For the text-containing cell, return its midpoint in [X, Y] coordinate format. 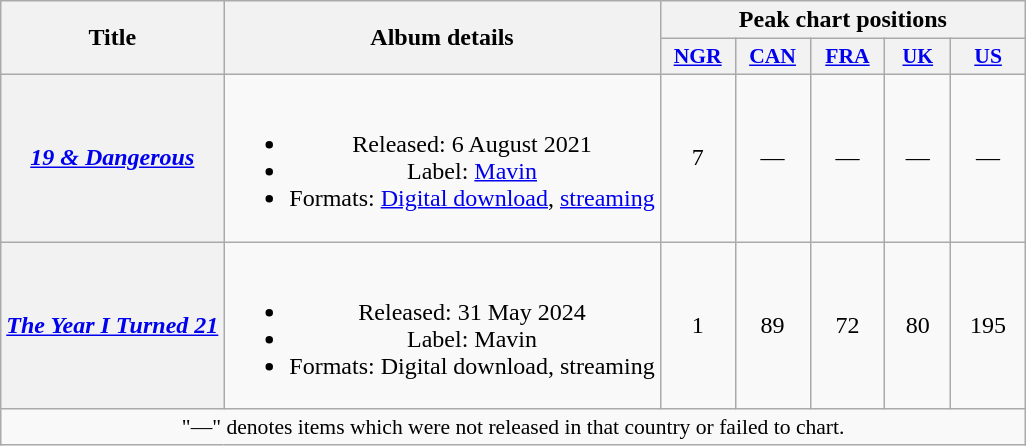
Released: 31 May 2024Label: MavinFormats: Digital download, streaming [442, 326]
7 [698, 158]
FRA [848, 57]
The Year I Turned 21 [112, 326]
89 [772, 326]
CAN [772, 57]
"—" denotes items which were not released in that country or failed to chart. [514, 427]
US [988, 57]
19 & Dangerous [112, 158]
Peak chart positions [842, 20]
195 [988, 326]
Album details [442, 38]
72 [848, 326]
UK [918, 57]
NGR [698, 57]
1 [698, 326]
80 [918, 326]
Title [112, 38]
Released: 6 August 2021Label: MavinFormats: Digital download, streaming [442, 158]
